Pinpoint the cell where the given text exists, returning its (x, y) midpoint coordinate. 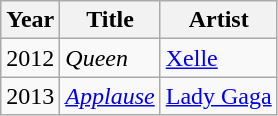
2013 (30, 96)
2012 (30, 58)
Lady Gaga (218, 96)
Applause (110, 96)
Year (30, 20)
Title (110, 20)
Xelle (218, 58)
Queen (110, 58)
Artist (218, 20)
